From the cell containing the given text, extract its center point as (x, y) coordinate. 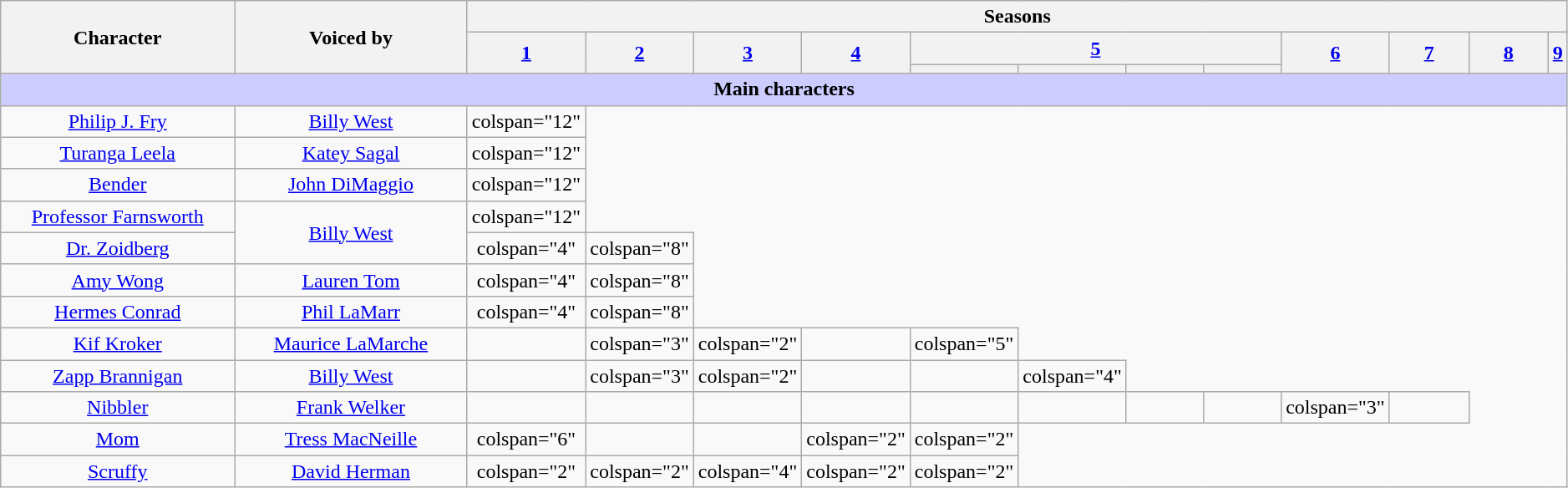
Frank Welker (351, 408)
Lauren Tom (351, 280)
Turanga Leela (118, 153)
Seasons (1017, 17)
3 (748, 53)
Zapp Brannigan (118, 375)
4 (856, 53)
Amy Wong (118, 280)
Character (118, 37)
Phil LaMarr (351, 312)
9 (1557, 53)
Nibbler (118, 408)
6 (1336, 53)
colspan="6" (526, 440)
Dr. Zoidberg (118, 248)
7 (1428, 53)
Hermes Conrad (118, 312)
Main characters (784, 89)
Scruffy (118, 471)
Philip J. Fry (118, 121)
2 (640, 53)
Voiced by (351, 37)
Kif Kroker (118, 343)
colspan="5" (964, 343)
Katey Sagal (351, 153)
John DiMaggio (351, 185)
Maurice LaMarche (351, 343)
Bender (118, 185)
1 (526, 53)
5 (1095, 48)
Professor Farnsworth (118, 216)
8 (1509, 53)
Mom (118, 440)
Tress MacNeille (351, 440)
David Herman (351, 471)
